Determine the (x, y) coordinate at the center of the cell enclosing the given text.  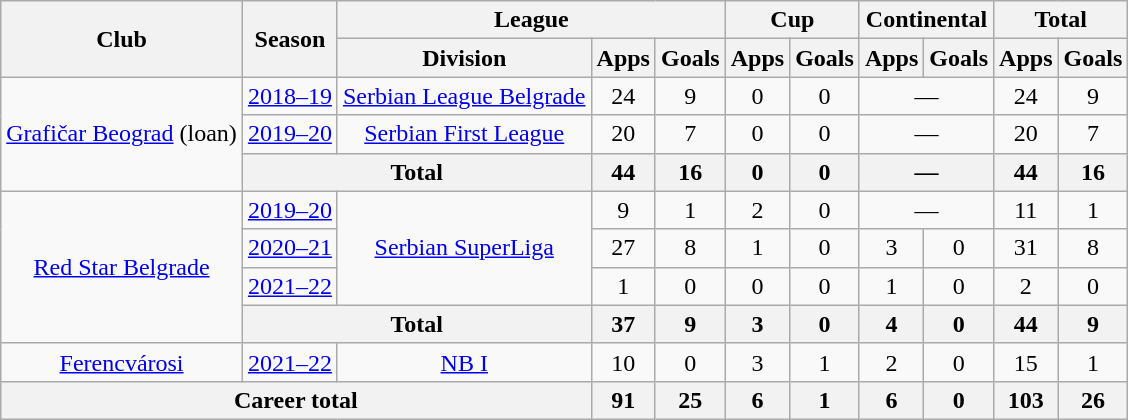
37 (623, 324)
Ferencvárosi (122, 362)
2020–21 (290, 248)
15 (1026, 362)
Season (290, 39)
Serbian League Belgrade (464, 96)
10 (623, 362)
Serbian SuperLiga (464, 248)
31 (1026, 248)
NB I (464, 362)
Division (464, 58)
25 (690, 400)
League (531, 20)
Club (122, 39)
Continental (926, 20)
11 (1026, 210)
91 (623, 400)
27 (623, 248)
Serbian First League (464, 134)
26 (1093, 400)
Red Star Belgrade (122, 267)
Grafičar Beograd (loan) (122, 134)
103 (1026, 400)
Cup (792, 20)
Career total (296, 400)
4 (891, 324)
2018–19 (290, 96)
